From the cell containing the given text, extract its center point as [x, y] coordinate. 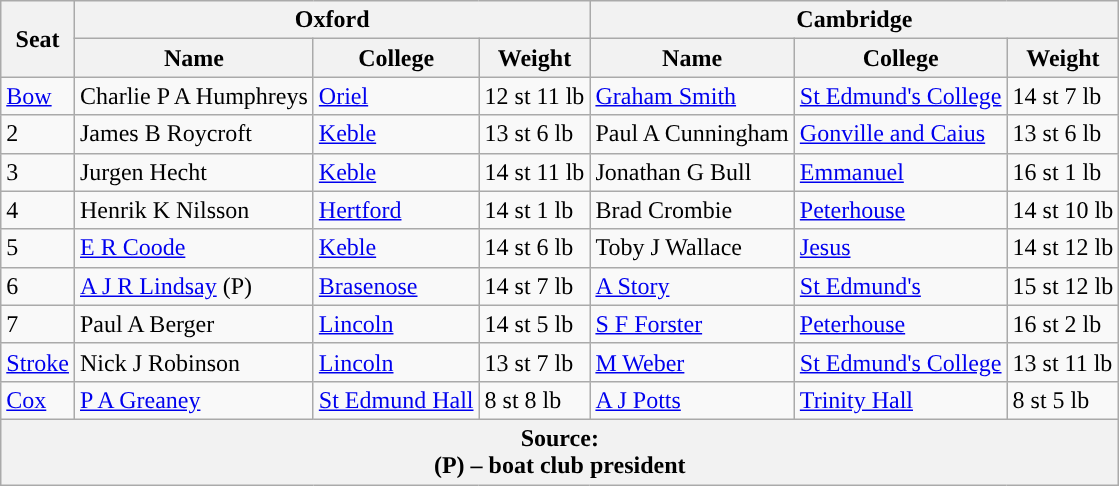
P A Greaney [194, 400]
8 st 5 lb [1063, 400]
14 st 5 lb [534, 324]
Oriel [396, 96]
4 [38, 210]
E R Coode [194, 248]
8 st 8 lb [534, 400]
Cox [38, 400]
6 [38, 286]
S F Forster [692, 324]
M Weber [692, 362]
3 [38, 172]
14 st 6 lb [534, 248]
Charlie P A Humphreys [194, 96]
Bow [38, 96]
16 st 2 lb [1063, 324]
Cambridge [854, 20]
Nick J Robinson [194, 362]
St Edmund Hall [396, 400]
Graham Smith [692, 96]
13 st 11 lb [1063, 362]
14 st 1 lb [534, 210]
Paul A Berger [194, 324]
Brad Crombie [692, 210]
15 st 12 lb [1063, 286]
Toby J Wallace [692, 248]
A J Potts [692, 400]
James B Roycroft [194, 134]
14 st 12 lb [1063, 248]
Hertford [396, 210]
14 st 11 lb [534, 172]
14 st 10 lb [1063, 210]
Seat [38, 39]
7 [38, 324]
St Edmund's [900, 286]
Oxford [332, 20]
Paul A Cunningham [692, 134]
16 st 1 lb [1063, 172]
Trinity Hall [900, 400]
A J R Lindsay (P) [194, 286]
13 st 7 lb [534, 362]
5 [38, 248]
Brasenose [396, 286]
Source:(P) – boat club president [560, 452]
Jesus [900, 248]
A Story [692, 286]
Jonathan G Bull [692, 172]
Stroke [38, 362]
2 [38, 134]
Henrik K Nilsson [194, 210]
Jurgen Hecht [194, 172]
Gonville and Caius [900, 134]
Emmanuel [900, 172]
12 st 11 lb [534, 96]
